Scan for the cell matching the given text and deliver its (X, Y) coordinate at center. 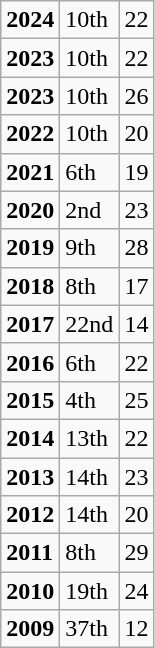
2018 (30, 286)
2022 (30, 134)
2024 (30, 20)
2012 (30, 515)
2015 (30, 400)
12 (136, 629)
2009 (30, 629)
17 (136, 286)
2017 (30, 324)
25 (136, 400)
2014 (30, 438)
13th (90, 438)
19 (136, 172)
2021 (30, 172)
2011 (30, 553)
2020 (30, 210)
22nd (90, 324)
19th (90, 591)
26 (136, 96)
4th (90, 400)
2016 (30, 362)
29 (136, 553)
24 (136, 591)
14 (136, 324)
2019 (30, 248)
2010 (30, 591)
2nd (90, 210)
28 (136, 248)
2013 (30, 477)
37th (90, 629)
9th (90, 248)
